For the text-containing cell, return its midpoint in [x, y] coordinate format. 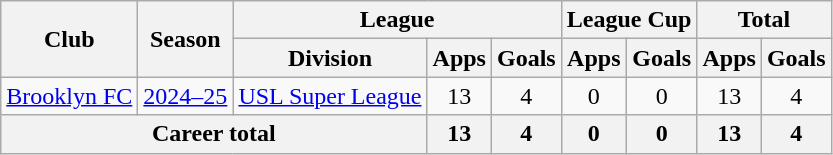
Season [186, 39]
Brooklyn FC [70, 96]
Career total [214, 134]
Total [764, 20]
Division [330, 58]
Club [70, 39]
USL Super League [330, 96]
League Cup [629, 20]
League [397, 20]
2024–25 [186, 96]
